Return the (X, Y) coordinate for the center point of the cell that contains the specified text.  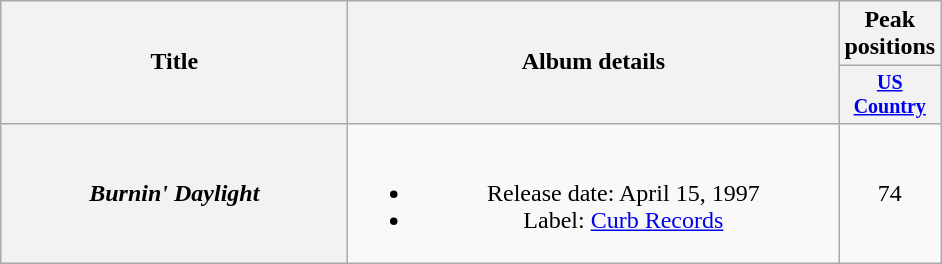
Release date: April 15, 1997Label: Curb Records (594, 193)
74 (890, 193)
Burnin' Daylight (174, 193)
Album details (594, 62)
Peak positions (890, 34)
Title (174, 62)
US Country (890, 94)
